Return the (x, y) coordinate for the center point of the cell that contains the specified text.  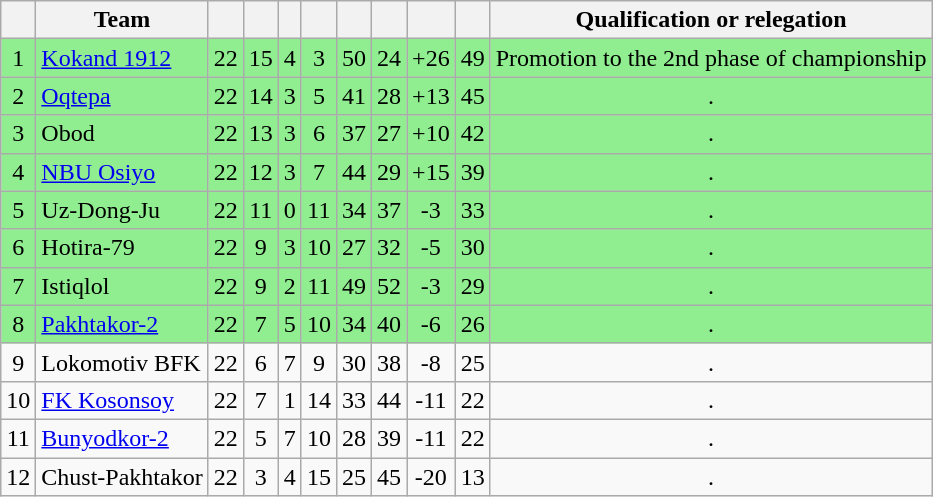
42 (472, 134)
Kokand 1912 (122, 58)
Pakhtakor-2 (122, 324)
26 (472, 324)
Bunyodkor-2 (122, 438)
52 (390, 286)
+15 (432, 172)
8 (18, 324)
38 (390, 362)
Chust-Pakhtakor (122, 477)
-5 (432, 248)
41 (354, 96)
Promotion to the 2nd phase of championship (711, 58)
+26 (432, 58)
50 (354, 58)
40 (390, 324)
Obod (122, 134)
Oqtepa (122, 96)
Hotira-79 (122, 248)
-6 (432, 324)
24 (390, 58)
32 (390, 248)
Lokomotiv BFK (122, 362)
FK Kosonsoy (122, 400)
-20 (432, 477)
Istiqlol (122, 286)
NBU Osiyo (122, 172)
-8 (432, 362)
Team (122, 20)
Qualification or relegation (711, 20)
+13 (432, 96)
+10 (432, 134)
0 (290, 210)
Uz-Dong-Ju (122, 210)
